Capture the cell that displays the provided text and extract its [X, Y] central coordinate. 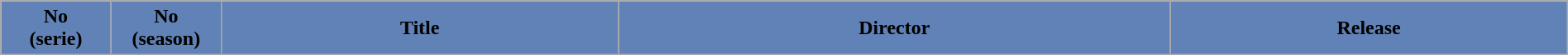
Title [420, 28]
Release [1369, 28]
No(season) [165, 28]
Director [895, 28]
No(serie) [56, 28]
